Detect which cell encompasses the target text, then output its (x, y) center coordinate. 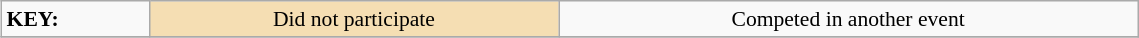
KEY: (76, 19)
Did not participate (354, 19)
Competed in another event (848, 19)
